Return the (X, Y) coordinate for the center point of the cell that contains the specified text.  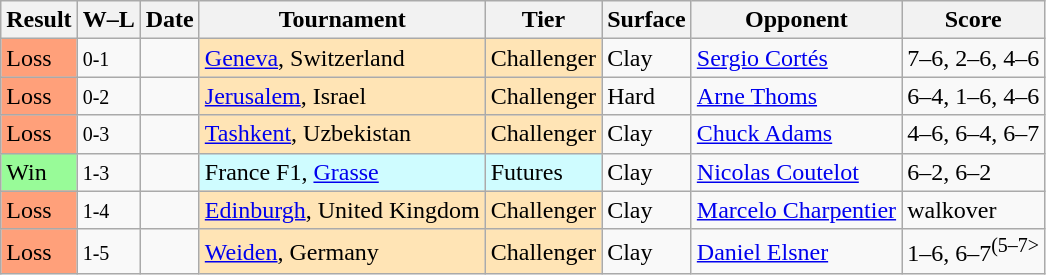
Tier (543, 20)
6–4, 1–6, 4–6 (974, 96)
Result (39, 20)
Win (39, 172)
1–6, 6–7(5–7> (974, 252)
Geneva, Switzerland (342, 58)
Hard (647, 96)
6–2, 6–2 (974, 172)
Date (170, 20)
Surface (647, 20)
Weiden, Germany (342, 252)
Tournament (342, 20)
1-4 (108, 210)
0-3 (108, 134)
Arne Thoms (796, 96)
W–L (108, 20)
Tashkent, Uzbekistan (342, 134)
Futures (543, 172)
Nicolas Coutelot (796, 172)
Sergio Cortés (796, 58)
1-5 (108, 252)
0-2 (108, 96)
4–6, 6–4, 6–7 (974, 134)
Edinburgh, United Kingdom (342, 210)
0-1 (108, 58)
Chuck Adams (796, 134)
Opponent (796, 20)
Jerusalem, Israel (342, 96)
Score (974, 20)
Daniel Elsner (796, 252)
7–6, 2–6, 4–6 (974, 58)
France F1, Grasse (342, 172)
1-3 (108, 172)
walkover (974, 210)
Marcelo Charpentier (796, 210)
